For the text-containing cell, return its midpoint in [X, Y] coordinate format. 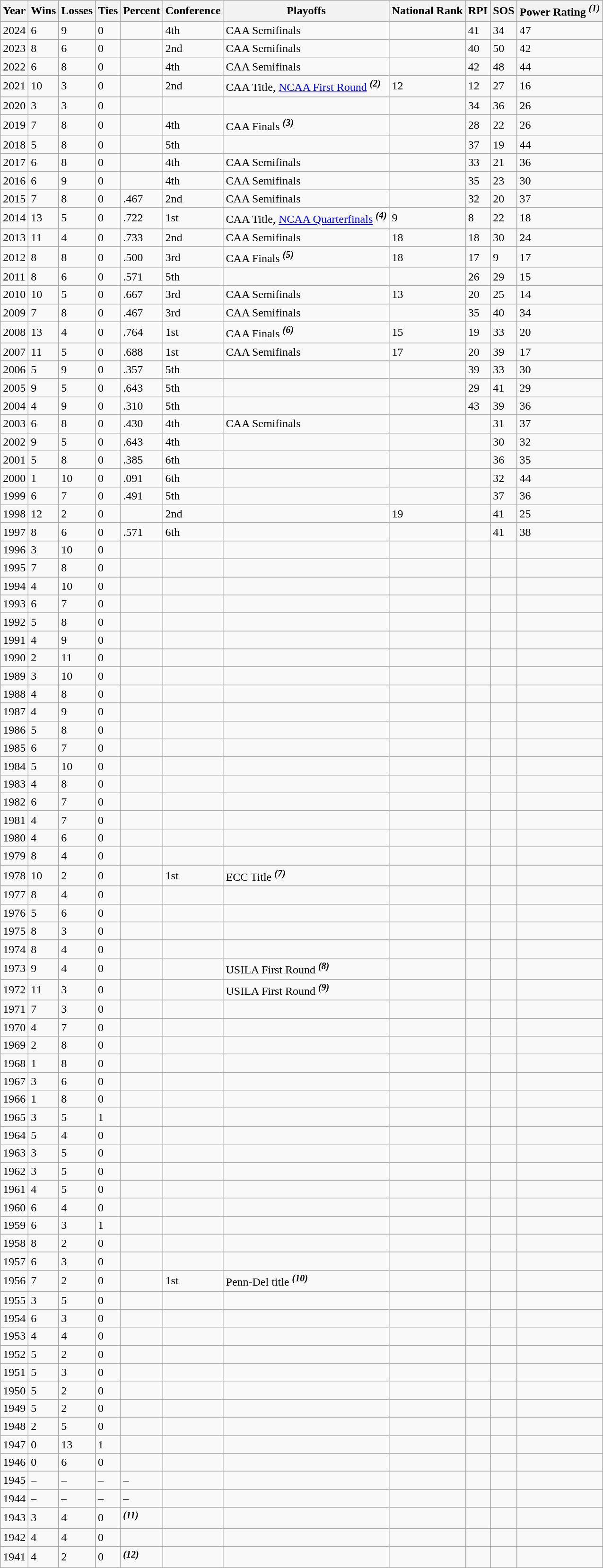
1975 [14, 931]
2024 [14, 30]
1952 [14, 1354]
1959 [14, 1225]
Playoffs [306, 11]
1954 [14, 1318]
2006 [14, 370]
1946 [14, 1463]
1987 [14, 712]
2005 [14, 388]
1988 [14, 694]
Power Rating (1) [560, 11]
ECC Title (7) [306, 876]
(12) [142, 1557]
1993 [14, 604]
48 [504, 66]
2003 [14, 424]
21 [504, 163]
2009 [14, 313]
1942 [14, 1537]
National Rank [428, 11]
1990 [14, 658]
.385 [142, 460]
1971 [14, 1009]
Percent [142, 11]
1976 [14, 913]
27 [504, 86]
1998 [14, 514]
2023 [14, 48]
1964 [14, 1135]
31 [504, 424]
1974 [14, 949]
1953 [14, 1336]
1986 [14, 730]
.764 [142, 332]
.310 [142, 406]
.733 [142, 237]
.357 [142, 370]
2000 [14, 478]
1992 [14, 622]
14 [560, 295]
1957 [14, 1261]
1996 [14, 550]
(11) [142, 1518]
2001 [14, 460]
2016 [14, 181]
2015 [14, 199]
1958 [14, 1243]
1968 [14, 1063]
Losses [77, 11]
1961 [14, 1189]
2014 [14, 219]
1972 [14, 990]
1973 [14, 969]
2022 [14, 66]
2013 [14, 237]
1956 [14, 1281]
1977 [14, 895]
USILA First Round (8) [306, 969]
1994 [14, 586]
50 [504, 48]
2004 [14, 406]
1941 [14, 1557]
1951 [14, 1372]
Penn-Del title (10) [306, 1281]
1955 [14, 1300]
2018 [14, 145]
1997 [14, 532]
Wins [44, 11]
2020 [14, 105]
1945 [14, 1480]
16 [560, 86]
1944 [14, 1498]
.500 [142, 257]
1979 [14, 856]
Year [14, 11]
1949 [14, 1408]
.091 [142, 478]
1950 [14, 1390]
1967 [14, 1081]
1978 [14, 876]
2017 [14, 163]
2002 [14, 442]
2019 [14, 125]
CAA Finals (5) [306, 257]
1970 [14, 1027]
1980 [14, 838]
RPI [478, 11]
23 [504, 181]
.722 [142, 219]
1965 [14, 1117]
CAA Finals (6) [306, 332]
1948 [14, 1426]
USILA First Round (9) [306, 990]
1969 [14, 1045]
CAA Finals (3) [306, 125]
1983 [14, 784]
1981 [14, 820]
Ties [108, 11]
38 [560, 532]
2011 [14, 277]
47 [560, 30]
2010 [14, 295]
.667 [142, 295]
1947 [14, 1445]
1995 [14, 568]
1943 [14, 1518]
2021 [14, 86]
1989 [14, 676]
CAA Title, NCAA Quarterfinals (4) [306, 219]
1991 [14, 640]
28 [478, 125]
1999 [14, 496]
1966 [14, 1099]
1960 [14, 1207]
CAA Title, NCAA First Round (2) [306, 86]
24 [560, 237]
2012 [14, 257]
2007 [14, 352]
.430 [142, 424]
1984 [14, 766]
SOS [504, 11]
1962 [14, 1171]
1985 [14, 748]
.491 [142, 496]
1963 [14, 1153]
.688 [142, 352]
2008 [14, 332]
Conference [193, 11]
1982 [14, 802]
43 [478, 406]
